Find where the given text appears and provide that cell's center as (x, y) coordinate. 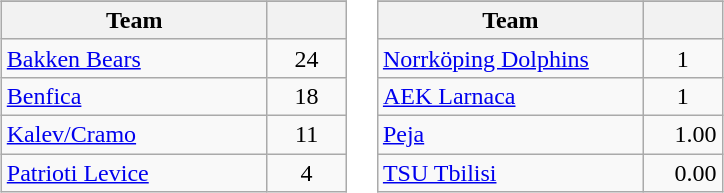
Patrioti Levice (134, 173)
Norrköping Dolphins (510, 58)
11 (306, 134)
0.00 (682, 173)
Kalev/Cramo (134, 134)
Bakken Bears (134, 58)
1.00 (682, 134)
AEK Larnaca (510, 96)
Peja (510, 134)
Benfica (134, 96)
TSU Tbilisi (510, 173)
18 (306, 96)
4 (306, 173)
24 (306, 58)
